Output the [X, Y] coordinate of the center of the cell containing the given text.  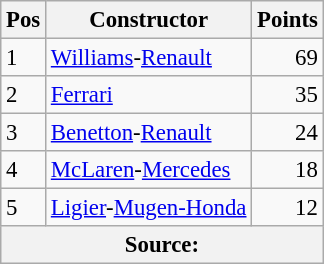
Williams-Renault [149, 58]
2 [24, 95]
4 [24, 170]
Ligier-Mugen-Honda [149, 208]
3 [24, 133]
Source: [162, 245]
18 [288, 170]
12 [288, 208]
24 [288, 133]
5 [24, 208]
Points [288, 20]
35 [288, 95]
Pos [24, 20]
69 [288, 58]
Constructor [149, 20]
McLaren-Mercedes [149, 170]
Ferrari [149, 95]
Benetton-Renault [149, 133]
1 [24, 58]
